Return [x, y] of the center of cell containing provided text 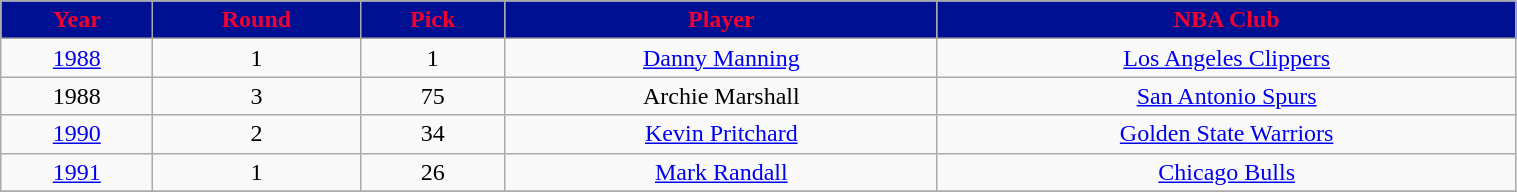
2 [256, 134]
Archie Marshall [721, 96]
Kevin Pritchard [721, 134]
75 [432, 96]
NBA Club [1226, 20]
Player [721, 20]
1991 [77, 172]
San Antonio Spurs [1226, 96]
Round [256, 20]
1990 [77, 134]
Golden State Warriors [1226, 134]
Danny Manning [721, 58]
Pick [432, 20]
3 [256, 96]
Los Angeles Clippers [1226, 58]
Chicago Bulls [1226, 172]
Mark Randall [721, 172]
34 [432, 134]
Year [77, 20]
26 [432, 172]
